For the text-containing cell, return its midpoint in (X, Y) coordinate format. 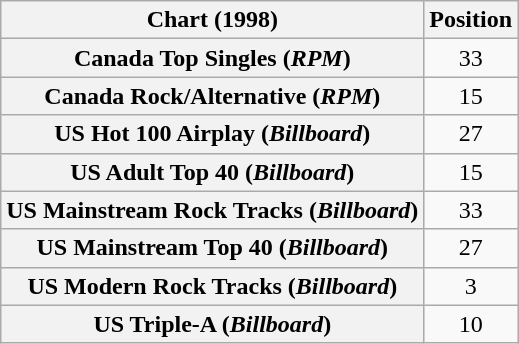
US Mainstream Top 40 (Billboard) (212, 248)
Position (471, 20)
Canada Top Singles (RPM) (212, 58)
Canada Rock/Alternative (RPM) (212, 96)
US Triple-A (Billboard) (212, 324)
3 (471, 286)
Chart (1998) (212, 20)
US Adult Top 40 (Billboard) (212, 172)
US Modern Rock Tracks (Billboard) (212, 286)
US Hot 100 Airplay (Billboard) (212, 134)
US Mainstream Rock Tracks (Billboard) (212, 210)
10 (471, 324)
